Pinpoint the cell where the given text exists, returning its [x, y] midpoint coordinate. 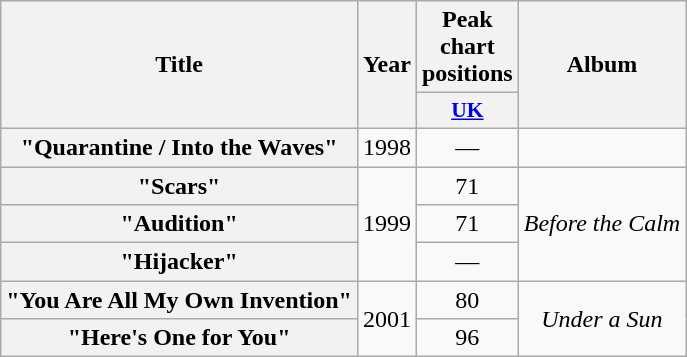
"Quarantine / Into the Waves" [180, 147]
Under a Sun [602, 319]
UK [467, 111]
Peak chart positions [467, 47]
Year [386, 65]
2001 [386, 319]
"Hijacker" [180, 262]
Title [180, 65]
1999 [386, 223]
Before the Calm [602, 223]
96 [467, 338]
80 [467, 300]
"Scars" [180, 185]
1998 [386, 147]
"You Are All My Own Invention" [180, 300]
"Here's One for You" [180, 338]
Album [602, 65]
"Audition" [180, 224]
